For the text-containing cell, return its midpoint in (x, y) coordinate format. 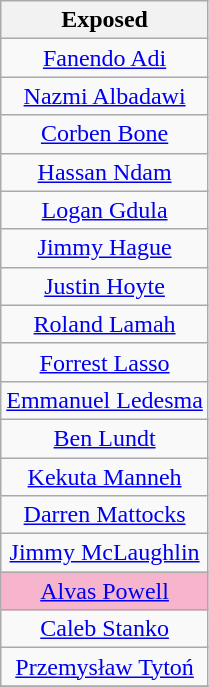
Justin Hoyte (105, 286)
Corben Bone (105, 134)
Hassan Ndam (105, 172)
Forrest Lasso (105, 362)
Logan Gdula (105, 210)
Jimmy Hague (105, 248)
Caleb Stanko (105, 629)
Kekuta Manneh (105, 477)
Nazmi Albadawi (105, 96)
Fanendo Adi (105, 58)
Roland Lamah (105, 324)
Ben Lundt (105, 438)
Alvas Powell (105, 591)
Exposed (105, 20)
Darren Mattocks (105, 515)
Przemysław Tytoń (105, 667)
Emmanuel Ledesma (105, 400)
Jimmy McLaughlin (105, 553)
